Provide the (x, y) coordinate of the cell's center where the given text is located.  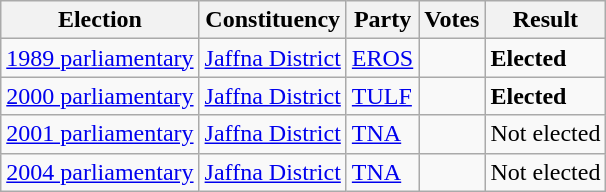
1989 parliamentary (100, 58)
TULF (382, 96)
2000 parliamentary (100, 96)
2001 parliamentary (100, 134)
EROS (382, 58)
Constituency (272, 20)
Party (382, 20)
Votes (452, 20)
2004 parliamentary (100, 172)
Result (546, 20)
Election (100, 20)
